Determine the [x, y] coordinate at the center of the cell enclosing the given text.  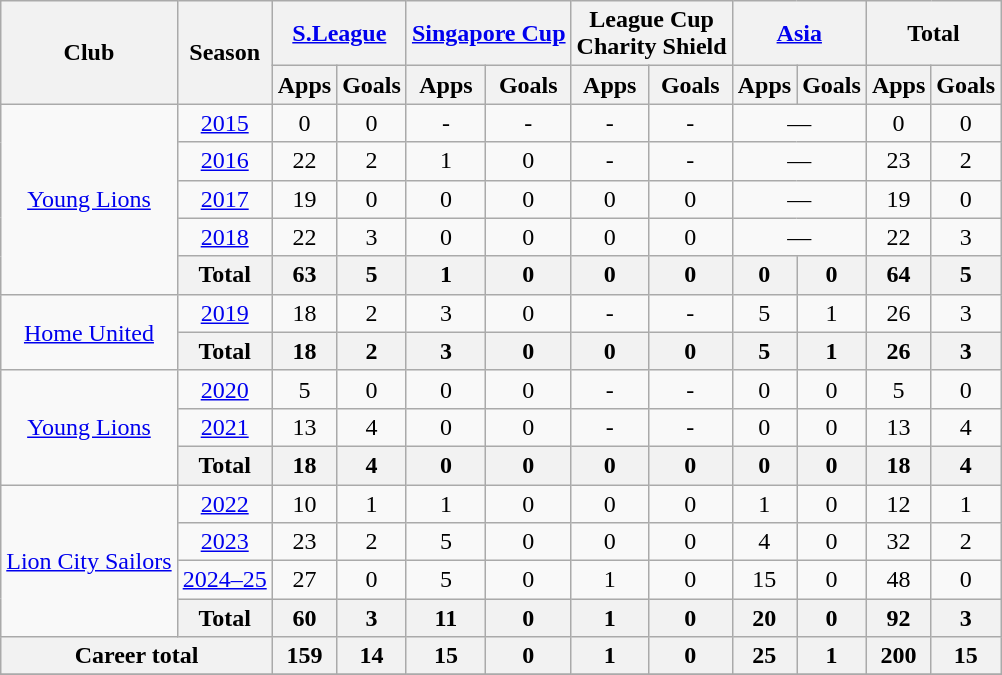
Lion City Sailors [89, 560]
11 [446, 618]
25 [764, 656]
Season [224, 52]
2019 [224, 313]
20 [764, 618]
2023 [224, 542]
200 [898, 656]
League Cup Charity Shield [652, 34]
48 [898, 580]
2016 [224, 161]
12 [898, 503]
Singapore Cup [488, 34]
92 [898, 618]
2018 [224, 237]
2015 [224, 123]
Home United [89, 332]
2021 [224, 427]
Career total [136, 656]
2024–25 [224, 580]
S.League [339, 34]
Asia [799, 34]
27 [304, 580]
159 [304, 656]
60 [304, 618]
2017 [224, 199]
2022 [224, 503]
14 [372, 656]
Club [89, 52]
32 [898, 542]
2020 [224, 389]
63 [304, 275]
64 [898, 275]
10 [304, 503]
